From the cell containing the given text, extract its center point as [X, Y] coordinate. 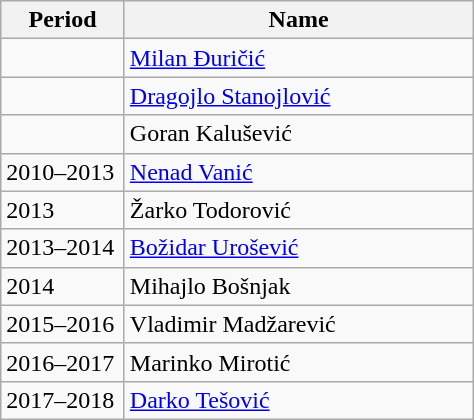
Period [63, 20]
2010–2013 [63, 172]
2013–2014 [63, 248]
2013 [63, 210]
Vladimir Madžarević [298, 324]
Nenad Vanić [298, 172]
2017–2018 [63, 400]
2014 [63, 286]
Mihajlo Bošnjak [298, 286]
Božidar Urošević [298, 248]
Name [298, 20]
2016–2017 [63, 362]
Milan Đuričić [298, 58]
Goran Kalušević [298, 134]
Darko Tešović [298, 400]
Dragojlo Stanojlović [298, 96]
Žarko Todorović [298, 210]
Marinko Mirotić [298, 362]
2015–2016 [63, 324]
